Identify which cell holds the provided text, then report its [X, Y] central coordinate. 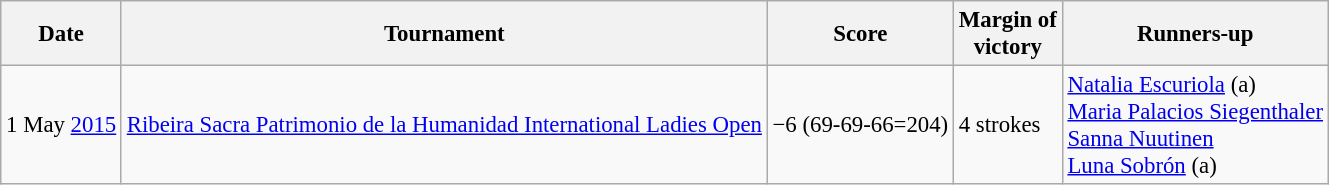
Tournament [444, 34]
Natalia Escuriola (a) Maria Palacios Siegenthaler Sanna Nuutinen Luna Sobrón (a) [1195, 126]
Runners-up [1195, 34]
Margin ofvictory [1008, 34]
1 May 2015 [62, 126]
4 strokes [1008, 126]
Date [62, 34]
Ribeira Sacra Patrimonio de la Humanidad International Ladies Open [444, 126]
Score [860, 34]
−6 (69-69-66=204) [860, 126]
